Return [X, Y] of the center of cell containing provided text 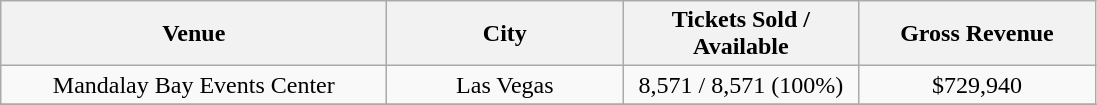
$729,940 [977, 85]
Venue [194, 34]
Mandalay Bay Events Center [194, 85]
Gross Revenue [977, 34]
8,571 / 8,571 (100%) [741, 85]
Las Vegas [505, 85]
Tickets Sold / Available [741, 34]
City [505, 34]
